Scan for the cell matching the given text and deliver its (x, y) coordinate at center. 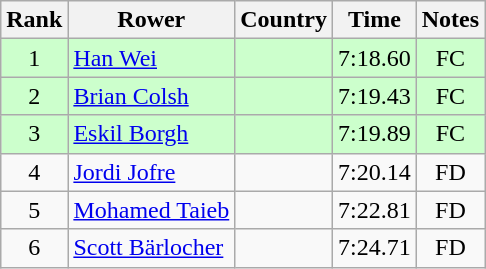
5 (34, 210)
Country (284, 20)
3 (34, 134)
4 (34, 172)
Mohamed Taieb (152, 210)
Time (374, 20)
6 (34, 248)
Eskil Borgh (152, 134)
7:18.60 (374, 58)
7:24.71 (374, 248)
7:19.89 (374, 134)
7:22.81 (374, 210)
2 (34, 96)
Rower (152, 20)
1 (34, 58)
Brian Colsh (152, 96)
7:19.43 (374, 96)
Scott Bärlocher (152, 248)
Notes (450, 20)
Jordi Jofre (152, 172)
Han Wei (152, 58)
Rank (34, 20)
7:20.14 (374, 172)
